Return the [x, y] coordinate for the center point of the cell that contains the specified text.  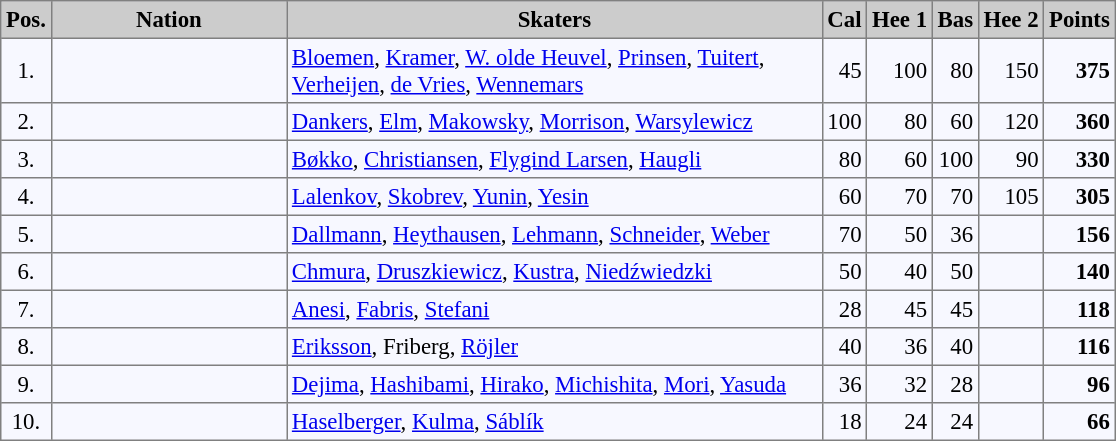
140 [1080, 272]
Anesi, Fabris, Stefani [555, 309]
Hee 1 [900, 20]
Eriksson, Friberg, Röjler [555, 347]
375 [1080, 70]
3. [26, 159]
8. [26, 347]
Bas [955, 20]
10. [26, 422]
Hee 2 [1011, 20]
150 [1011, 70]
305 [1080, 197]
7. [26, 309]
Bloemen, Kramer, W. olde Heuvel, Prinsen, Tuitert, Verheijen, de Vries, Wennemars [555, 70]
9. [26, 384]
Points [1080, 20]
Dejima, Hashibami, Hirako, Michishita, Mori, Yasuda [555, 384]
1. [26, 70]
Haselberger, Kulma, Sáblík [555, 422]
330 [1080, 159]
116 [1080, 347]
66 [1080, 422]
Dallmann, Heythausen, Lehmann, Schneider, Weber [555, 234]
118 [1080, 309]
4. [26, 197]
Pos. [26, 20]
105 [1011, 197]
96 [1080, 384]
Chmura, Druszkiewicz, Kustra, Niedźwiedzki [555, 272]
90 [1011, 159]
Skaters [555, 20]
156 [1080, 234]
Dankers, Elm, Makowsky, Morrison, Warsylewicz [555, 122]
32 [900, 384]
6. [26, 272]
5. [26, 234]
Lalenkov, Skobrev, Yunin, Yesin [555, 197]
Cal [844, 20]
18 [844, 422]
Nation [169, 20]
120 [1011, 122]
360 [1080, 122]
Bøkko, Christiansen, Flygind Larsen, Haugli [555, 159]
2. [26, 122]
